Return (x, y) of the center of cell containing provided text 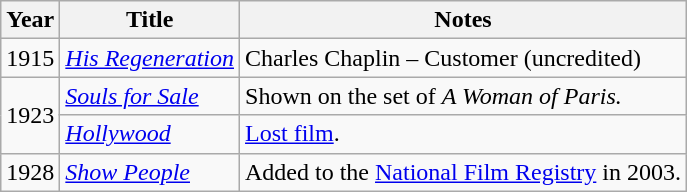
1915 (30, 58)
His Regeneration (150, 58)
1928 (30, 172)
Lost film. (464, 134)
Notes (464, 20)
Added to the National Film Registry in 2003. (464, 172)
Souls for Sale (150, 96)
1923 (30, 115)
Hollywood (150, 134)
Show People (150, 172)
Year (30, 20)
Title (150, 20)
Charles Chaplin – Customer (uncredited) (464, 58)
Shown on the set of A Woman of Paris. (464, 96)
